Scan for the cell matching the given text and deliver its [X, Y] coordinate at center. 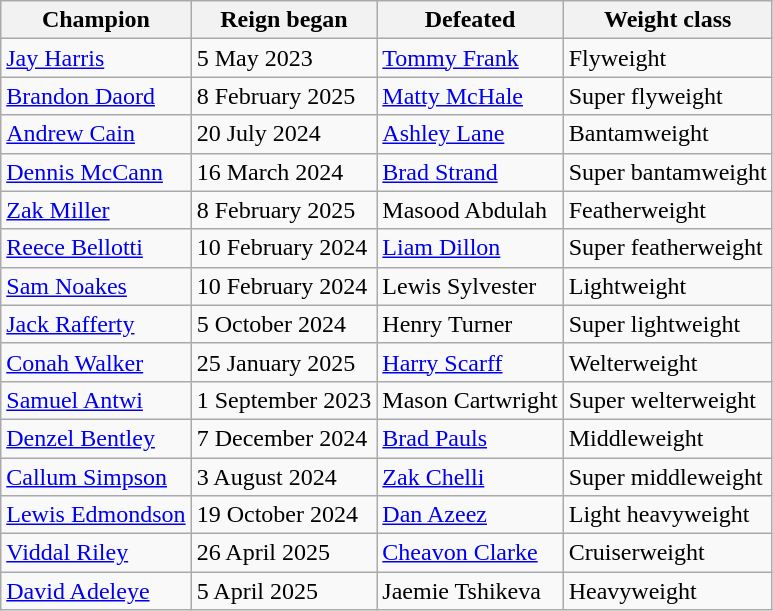
Super flyweight [668, 96]
Conah Walker [96, 362]
Super featherweight [668, 248]
Brad Pauls [470, 438]
Super middleweight [668, 477]
Jack Rafferty [96, 324]
Liam Dillon [470, 248]
Champion [96, 20]
Tommy Frank [470, 58]
Light heavyweight [668, 515]
Dan Azeez [470, 515]
Heavyweight [668, 591]
20 July 2024 [284, 134]
Samuel Antwi [96, 400]
Matty McHale [470, 96]
Jaemie Tshikeva [470, 591]
Masood Abdulah [470, 210]
Bantamweight [668, 134]
Cheavon Clarke [470, 553]
Super welterweight [668, 400]
1 September 2023 [284, 400]
Welterweight [668, 362]
Brandon Daord [96, 96]
Defeated [470, 20]
Henry Turner [470, 324]
Lewis Sylvester [470, 286]
Featherweight [668, 210]
Middleweight [668, 438]
Reign began [284, 20]
Viddal Riley [96, 553]
Brad Strand [470, 172]
Jay Harris [96, 58]
Sam Noakes [96, 286]
Ashley Lane [470, 134]
3 August 2024 [284, 477]
Callum Simpson [96, 477]
Harry Scarff [470, 362]
Lewis Edmondson [96, 515]
Dennis McCann [96, 172]
Flyweight [668, 58]
Denzel Bentley [96, 438]
5 April 2025 [284, 591]
Andrew Cain [96, 134]
5 October 2024 [284, 324]
5 May 2023 [284, 58]
Zak Miller [96, 210]
Zak Chelli [470, 477]
19 October 2024 [284, 515]
Super lightweight [668, 324]
Reece Bellotti [96, 248]
David Adeleye [96, 591]
26 April 2025 [284, 553]
Weight class [668, 20]
Lightweight [668, 286]
16 March 2024 [284, 172]
Super bantamweight [668, 172]
Cruiserweight [668, 553]
7 December 2024 [284, 438]
25 January 2025 [284, 362]
Mason Cartwright [470, 400]
